Return the (X, Y) coordinate for the center point of the cell that contains the specified text.  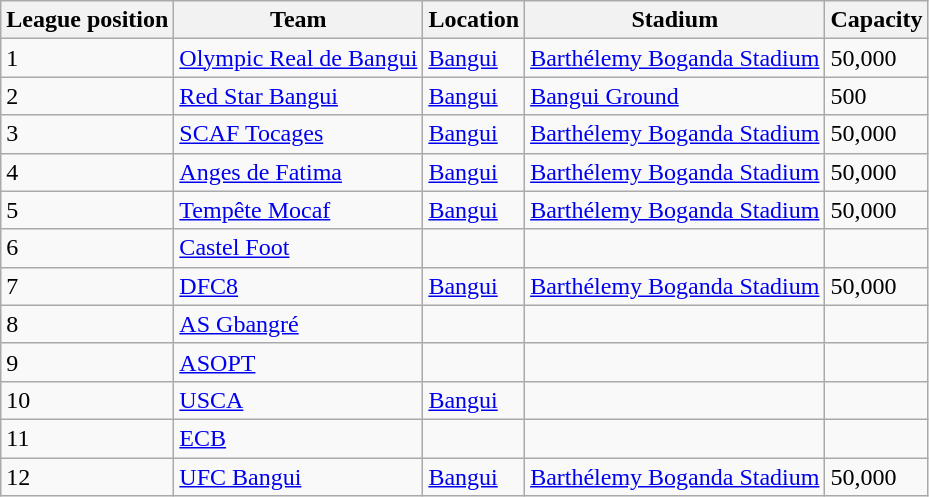
ASOPT (298, 362)
8 (88, 324)
Tempête Mocaf (298, 210)
Stadium (675, 20)
Location (474, 20)
AS Gbangré (298, 324)
7 (88, 286)
3 (88, 134)
Team (298, 20)
6 (88, 248)
1 (88, 58)
Red Star Bangui (298, 96)
USCA (298, 400)
DFC8 (298, 286)
9 (88, 362)
Anges de Fatima (298, 172)
2 (88, 96)
Castel Foot (298, 248)
4 (88, 172)
League position (88, 20)
Bangui Ground (675, 96)
Capacity (876, 20)
Olympic Real de Bangui (298, 58)
ECB (298, 438)
UFC Bangui (298, 477)
12 (88, 477)
11 (88, 438)
500 (876, 96)
5 (88, 210)
10 (88, 400)
SCAF Tocages (298, 134)
